Identify which cell holds the provided text, then report its [X, Y] central coordinate. 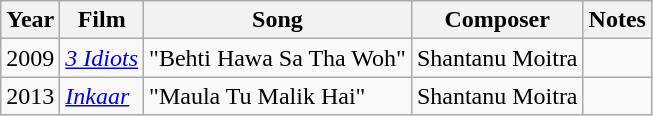
Film [102, 20]
Composer [497, 20]
Year [30, 20]
"Maula Tu Malik Hai" [278, 96]
Notes [617, 20]
"Behti Hawa Sa Tha Woh" [278, 58]
2013 [30, 96]
Inkaar [102, 96]
2009 [30, 58]
3 Idiots [102, 58]
Song [278, 20]
